Determine the (X, Y) coordinate at the center of the cell enclosing the given text.  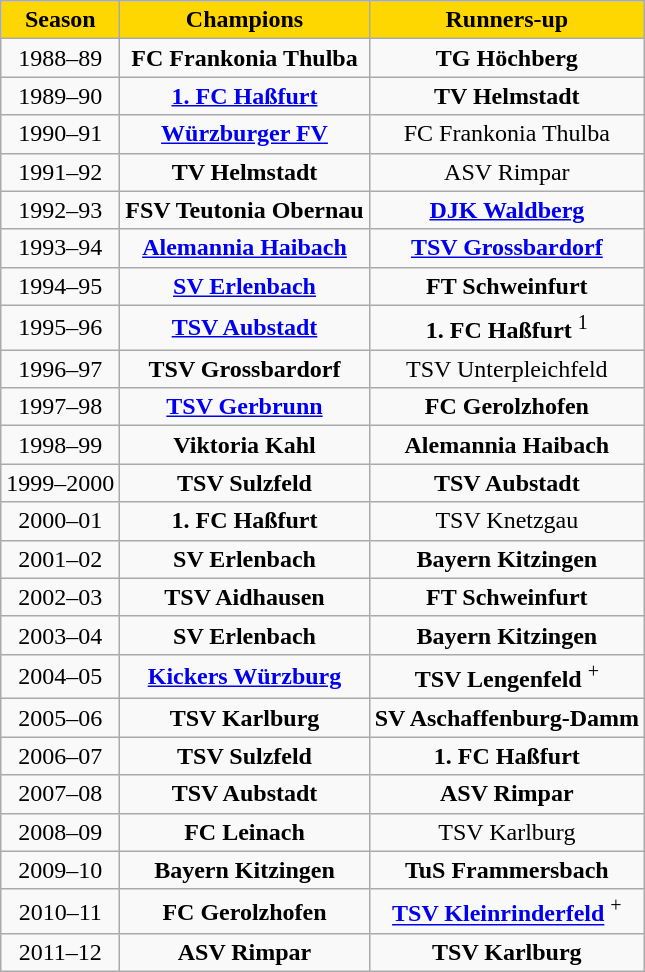
1996–97 (60, 369)
TSV Unterpleichfeld (506, 369)
2007–08 (60, 794)
Champions (244, 20)
TSV Gerbrunn (244, 407)
1994–95 (60, 286)
2008–09 (60, 832)
1998–99 (60, 445)
2002–03 (60, 597)
TSV Aidhausen (244, 597)
1995–96 (60, 328)
FC Leinach (244, 832)
2000–01 (60, 521)
1991–92 (60, 172)
TSV Lengenfeld + (506, 676)
TSV Knetzgau (506, 521)
1990–91 (60, 134)
1. FC Haßfurt 1 (506, 328)
2003–04 (60, 635)
Runners-up (506, 20)
1997–98 (60, 407)
1989–90 (60, 96)
1992–93 (60, 210)
Season (60, 20)
2004–05 (60, 676)
TSV Kleinrinderfeld + (506, 912)
1993–94 (60, 248)
Kickers Würzburg (244, 676)
2006–07 (60, 756)
1999–2000 (60, 483)
Würzburger FV (244, 134)
DJK Waldberg (506, 210)
FSV Teutonia Obernau (244, 210)
SV Aschaffenburg-Damm (506, 718)
2009–10 (60, 870)
TuS Frammersbach (506, 870)
2001–02 (60, 559)
Viktoria Kahl (244, 445)
2010–11 (60, 912)
TG Höchberg (506, 58)
2011–12 (60, 953)
2005–06 (60, 718)
1988–89 (60, 58)
